Extract the (x, y) coordinate from the center of the cell holding the provided text.  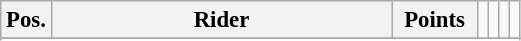
Points (435, 20)
Rider (222, 20)
Pos. (26, 20)
